For the text-containing cell, return its midpoint in (x, y) coordinate format. 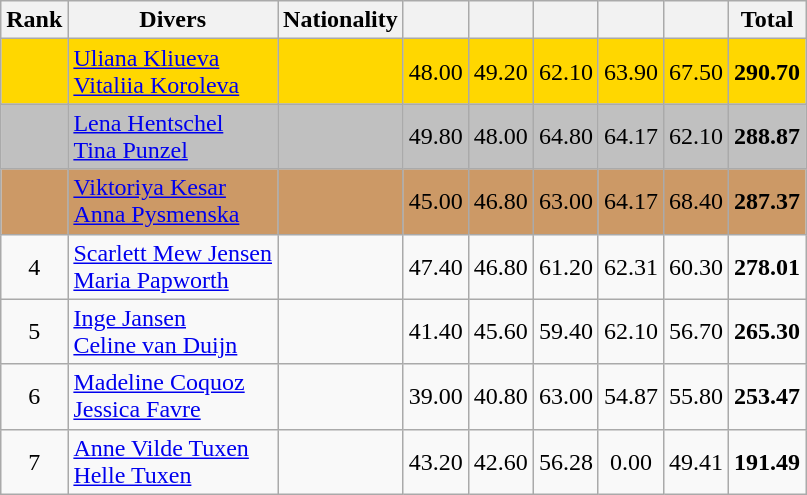
56.28 (566, 462)
7 (34, 462)
64.80 (566, 136)
63.90 (630, 72)
191.49 (768, 462)
43.20 (436, 462)
253.47 (768, 396)
41.40 (436, 332)
Anne Vilde TuxenHelle Tuxen (173, 462)
61.20 (566, 266)
0.00 (630, 462)
5 (34, 332)
Inge JansenCeline van Duijn (173, 332)
Rank (34, 20)
68.40 (696, 202)
287.37 (768, 202)
62.31 (630, 266)
42.60 (500, 462)
47.40 (436, 266)
67.50 (696, 72)
6 (34, 396)
288.87 (768, 136)
49.41 (696, 462)
Madeline CoquozJessica Favre (173, 396)
40.80 (500, 396)
265.30 (768, 332)
Divers (173, 20)
49.20 (500, 72)
Uliana KliuevaVitaliia Koroleva (173, 72)
Nationality (341, 20)
45.00 (436, 202)
59.40 (566, 332)
54.87 (630, 396)
Viktoriya KesarAnna Pysmenska (173, 202)
56.70 (696, 332)
45.60 (500, 332)
49.80 (436, 136)
Total (768, 20)
4 (34, 266)
Scarlett Mew JensenMaria Papworth (173, 266)
278.01 (768, 266)
39.00 (436, 396)
290.70 (768, 72)
60.30 (696, 266)
55.80 (696, 396)
Lena HentschelTina Punzel (173, 136)
